Locate the cell with the specified text and output its [x, y] center coordinate. 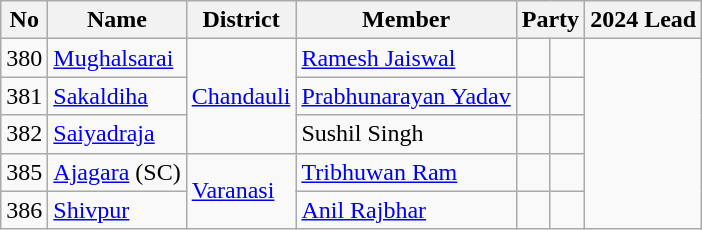
Name [117, 20]
No [24, 20]
Tribhuwan Ram [406, 172]
Party [550, 20]
2024 Lead [644, 20]
385 [24, 172]
Ramesh Jaiswal [406, 58]
Member [406, 20]
Varanasi [241, 191]
Shivpur [117, 210]
Mughalsarai [117, 58]
381 [24, 96]
Sushil Singh [406, 134]
382 [24, 134]
Ajagara (SC) [117, 172]
Saiyadraja [117, 134]
District [241, 20]
386 [24, 210]
Anil Rajbhar [406, 210]
Prabhunarayan Yadav [406, 96]
Chandauli [241, 96]
380 [24, 58]
Sakaldiha [117, 96]
